Search for the cell housing the specified text and yield its (X, Y) center coordinate. 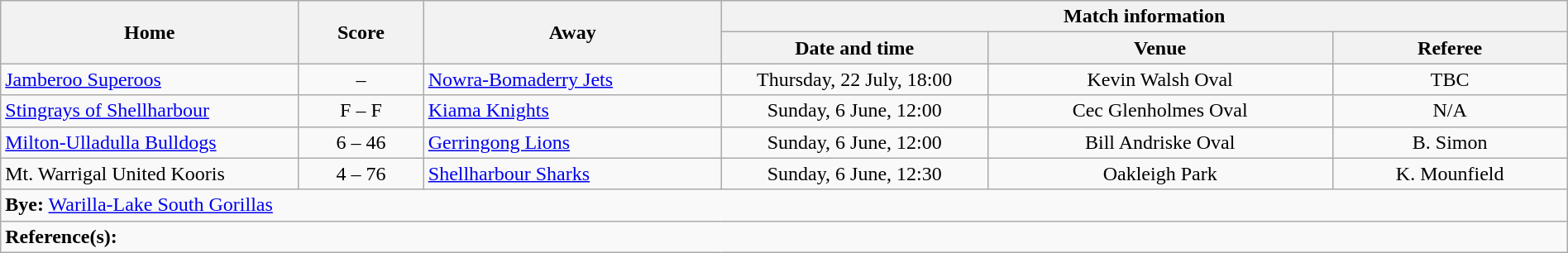
Stingrays of Shellharbour (150, 111)
Kiama Knights (572, 111)
Jamberoo Superoos (150, 79)
Home (150, 32)
Venue (1159, 48)
Thursday, 22 July, 18:00 (854, 79)
Bye: Warilla-Lake South Gorillas (784, 205)
Date and time (854, 48)
Mt. Warrigal United Kooris (150, 174)
Milton-Ulladulla Bulldogs (150, 142)
– (361, 79)
Bill Andriske Oval (1159, 142)
Shellharbour Sharks (572, 174)
Cec Glenholmes Oval (1159, 111)
K. Mounfield (1450, 174)
6 – 46 (361, 142)
Nowra-Bomaderry Jets (572, 79)
Away (572, 32)
Oakleigh Park (1159, 174)
Gerringong Lions (572, 142)
TBC (1450, 79)
Sunday, 6 June, 12:30 (854, 174)
B. Simon (1450, 142)
Referee (1450, 48)
Reference(s): (784, 236)
N/A (1450, 111)
F – F (361, 111)
4 – 76 (361, 174)
Kevin Walsh Oval (1159, 79)
Score (361, 32)
Match information (1145, 17)
